Extract the (X, Y) coordinate from the center of the cell holding the provided text.  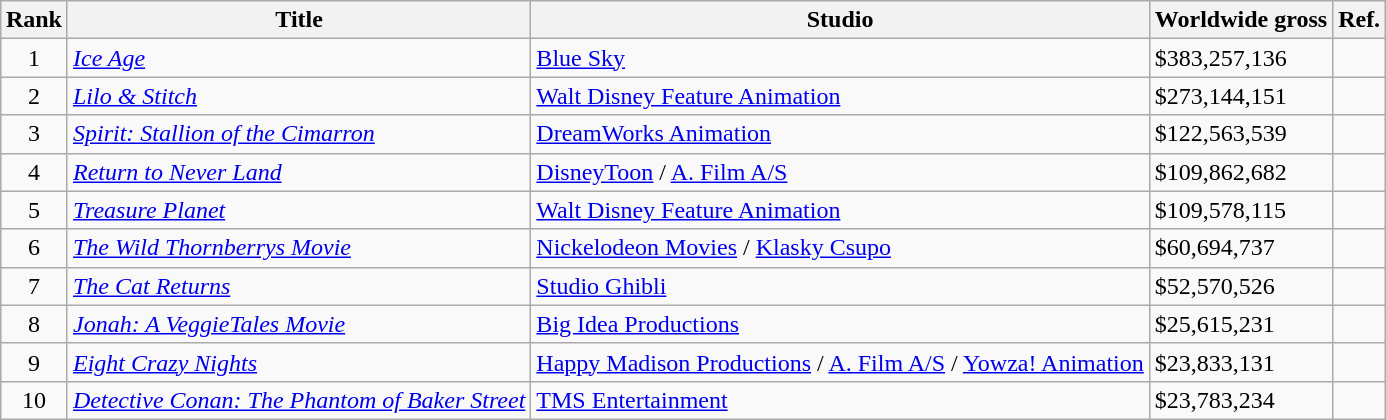
4 (34, 172)
10 (34, 400)
$109,862,682 (1240, 172)
Eight Crazy Nights (298, 362)
Lilo & Stitch (298, 96)
Blue Sky (840, 58)
The Wild Thornberrys Movie (298, 248)
Treasure Planet (298, 210)
Ref. (1360, 20)
Studio (840, 20)
Worldwide gross (1240, 20)
DisneyToon / A. Film A/S (840, 172)
TMS Entertainment (840, 400)
$273,144,151 (1240, 96)
DreamWorks Animation (840, 134)
2 (34, 96)
9 (34, 362)
Studio Ghibli (840, 286)
$122,563,539 (1240, 134)
Big Idea Productions (840, 324)
8 (34, 324)
$25,615,231 (1240, 324)
$23,833,131 (1240, 362)
The Cat Returns (298, 286)
$23,783,234 (1240, 400)
Rank (34, 20)
Happy Madison Productions / A. Film A/S / Yowza! Animation (840, 362)
$52,570,526 (1240, 286)
Ice Age (298, 58)
6 (34, 248)
Title (298, 20)
3 (34, 134)
$60,694,737 (1240, 248)
$383,257,136 (1240, 58)
5 (34, 210)
Return to Never Land (298, 172)
Jonah: A VeggieTales Movie (298, 324)
$109,578,115 (1240, 210)
Spirit: Stallion of the Cimarron (298, 134)
Detective Conan: The Phantom of Baker Street (298, 400)
7 (34, 286)
Nickelodeon Movies / Klasky Csupo (840, 248)
1 (34, 58)
